Return the [x, y] coordinate for the center point of the cell that contains the specified text.  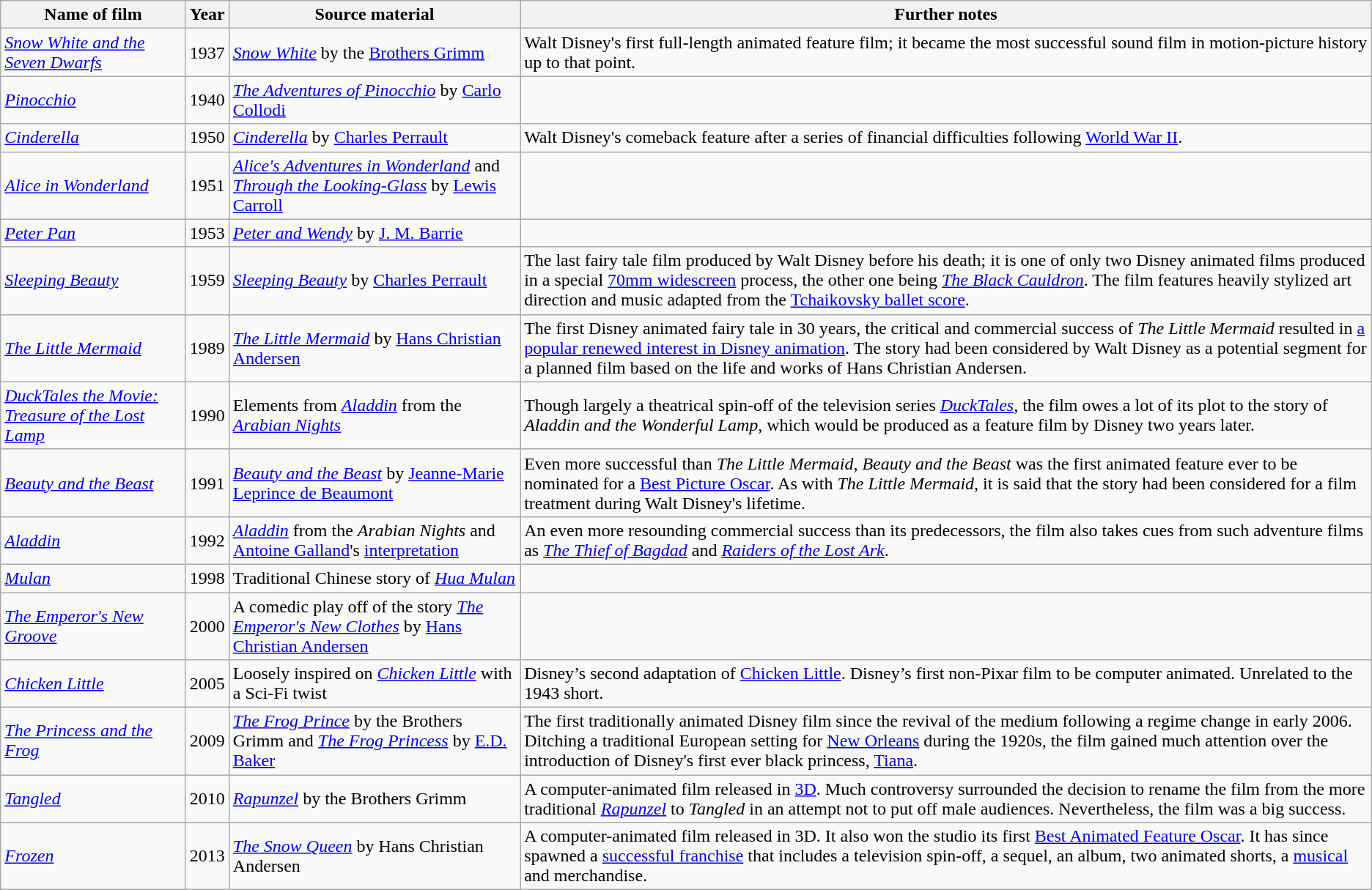
1989 [207, 348]
The Little Mermaid [94, 348]
1998 [207, 578]
Pinocchio [94, 100]
1940 [207, 100]
The Frog Prince by the Brothers Grimm and The Frog Princess by E.D. Baker [374, 741]
Alice in Wonderland [94, 185]
Peter and Wendy by J. M. Barrie [374, 233]
Aladdin [94, 541]
Further notes [946, 15]
The Little Mermaid by Hans Christian Andersen [374, 348]
Aladdin from the Arabian Nights and Antoine Galland's interpretation [374, 541]
2013 [207, 856]
Traditional Chinese story of Hua Mulan [374, 578]
The Emperor's New Groove [94, 626]
Cinderella [94, 138]
Walt Disney's first full-length animated feature film; it became the most successful sound film in motion-picture history up to that point. [946, 53]
2009 [207, 741]
Source material [374, 15]
Sleeping Beauty [94, 281]
The Snow Queen by Hans Christian Andersen [374, 856]
1950 [207, 138]
Tangled [94, 798]
1937 [207, 53]
2005 [207, 684]
Cinderella by Charles Perrault [374, 138]
Snow White by the Brothers Grimm [374, 53]
Elements from Aladdin from the Arabian Nights [374, 415]
Sleeping Beauty by Charles Perrault [374, 281]
Loosely inspired on Chicken Little with a Sci-Fi twist [374, 684]
Mulan [94, 578]
A comedic play off of the story The Emperor's New Clothes by Hans Christian Andersen [374, 626]
1990 [207, 415]
2000 [207, 626]
Beauty and the Beast by Jeanne-Marie Leprince de Beaumont [374, 483]
The Adventures of Pinocchio by Carlo Collodi [374, 100]
The Princess and the Frog [94, 741]
Chicken Little [94, 684]
1951 [207, 185]
Year [207, 15]
DuckTales the Movie: Treasure of the Lost Lamp [94, 415]
2010 [207, 798]
Alice's Adventures in Wonderland and Through the Looking-Glass by Lewis Carroll [374, 185]
Peter Pan [94, 233]
1992 [207, 541]
1959 [207, 281]
1991 [207, 483]
1953 [207, 233]
Name of film [94, 15]
Walt Disney's comeback feature after a series of financial difficulties following World War II. [946, 138]
Rapunzel by the Brothers Grimm [374, 798]
Frozen [94, 856]
Disney’s second adaptation of Chicken Little. Disney’s first non-Pixar film to be computer animated. Unrelated to the 1943 short. [946, 684]
Snow White and the Seven Dwarfs [94, 53]
Beauty and the Beast [94, 483]
